Pinpoint the cell where the given text exists, returning its [x, y] midpoint coordinate. 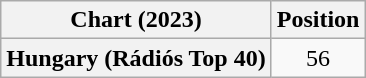
Hungary (Rádiós Top 40) [136, 58]
56 [318, 58]
Chart (2023) [136, 20]
Position [318, 20]
